Identify which cell holds the provided text, then report its (x, y) central coordinate. 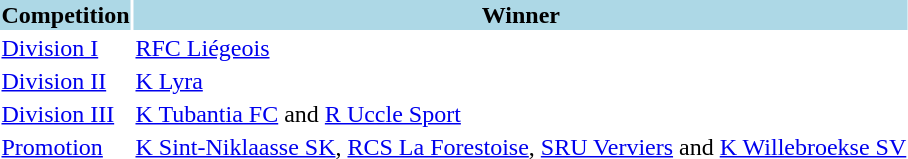
RFC Liégeois (521, 48)
Division III (66, 114)
Winner (521, 15)
Competition (66, 15)
Division II (66, 81)
K Lyra (521, 81)
Division I (66, 48)
K Tubantia FC and R Uccle Sport (521, 114)
